Identify which cell holds the provided text, then report its [X, Y] central coordinate. 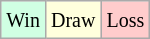
Draw [72, 20]
Loss [126, 20]
Win [24, 20]
